Identify which cell holds the provided text, then report its [X, Y] central coordinate. 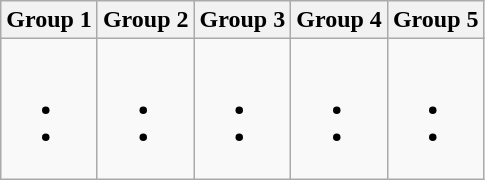
Group 5 [436, 20]
Group 4 [340, 20]
Group 3 [242, 20]
Group 1 [50, 20]
Group 2 [146, 20]
